Return (x, y) of the center of cell containing provided text 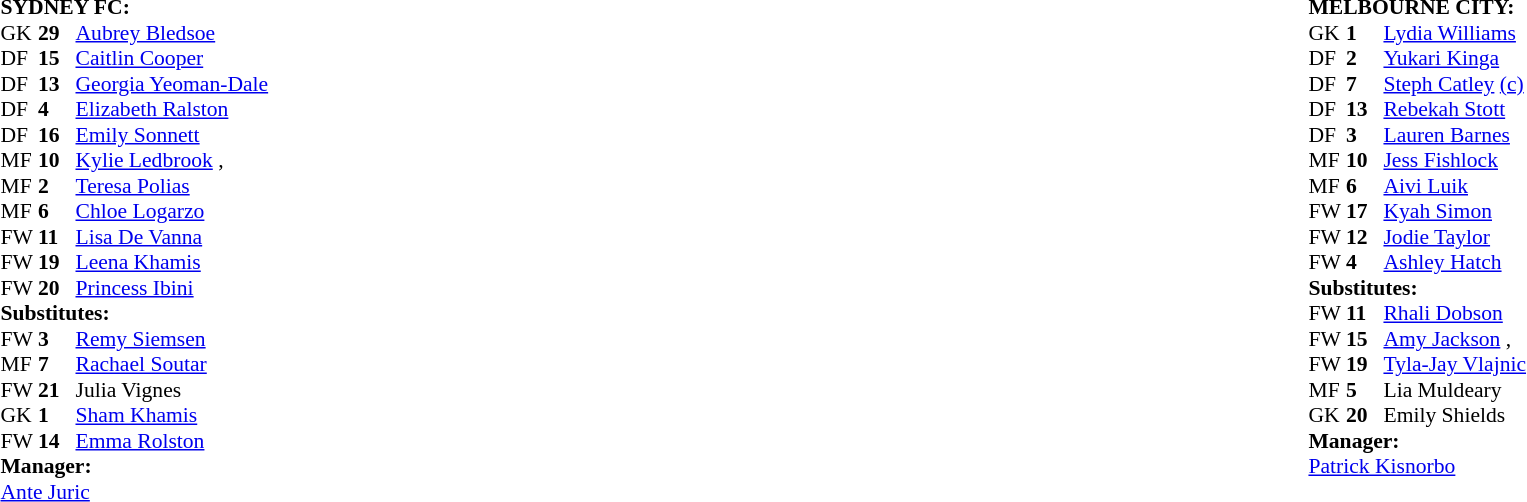
Kylie Ledbrook , (172, 161)
Aubrey Bledsoe (172, 33)
Lauren Barnes (1454, 135)
Jodie Taylor (1454, 237)
Rhali Dobson (1454, 313)
29 (57, 33)
16 (57, 135)
Princess Ibini (172, 288)
Steph Catley (c) (1454, 84)
17 (1365, 211)
Georgia Yeoman-Dale (172, 84)
Sham Khamis (172, 415)
Kyah Simon (1454, 211)
Aivi Luik (1454, 186)
Jess Fishlock (1454, 161)
5 (1365, 390)
Lia Muldeary (1454, 390)
Yukari Kinga (1454, 59)
Emily Shields (1454, 415)
Ashley Hatch (1454, 263)
Amy Jackson , (1454, 339)
Emma Rolston (172, 441)
Lydia Williams (1454, 33)
21 (57, 390)
Remy Siemsen (172, 339)
Chloe Logarzo (172, 211)
Emily Sonnett (172, 135)
Teresa Polias (172, 186)
12 (1365, 237)
Leena Khamis (172, 263)
Tyla-Jay Vlajnic (1454, 365)
Elizabeth Ralston (172, 109)
Rachael Soutar (172, 365)
Rebekah Stott (1454, 109)
Julia Vignes (172, 390)
Caitlin Cooper (172, 59)
Lisa De Vanna (172, 237)
Patrick Kisnorbo (1417, 467)
14 (57, 441)
